For the text-containing cell, return its midpoint in [x, y] coordinate format. 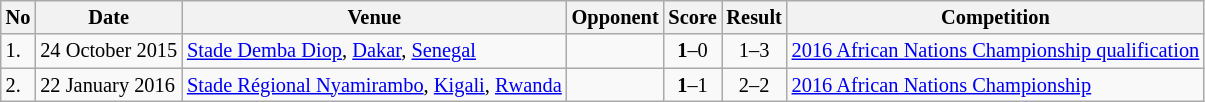
Competition [996, 17]
No [18, 17]
1–0 [693, 51]
1–3 [754, 51]
2–2 [754, 85]
Date [108, 17]
Venue [374, 17]
1. [18, 51]
Stade Demba Diop, Dakar, Senegal [374, 51]
2016 African Nations Championship qualification [996, 51]
Stade Régional Nyamirambo, Kigali, Rwanda [374, 85]
2. [18, 85]
24 October 2015 [108, 51]
2016 African Nations Championship [996, 85]
Score [693, 17]
Opponent [616, 17]
1–1 [693, 85]
22 January 2016 [108, 85]
Result [754, 17]
